Search for the cell housing the specified text and yield its (X, Y) center coordinate. 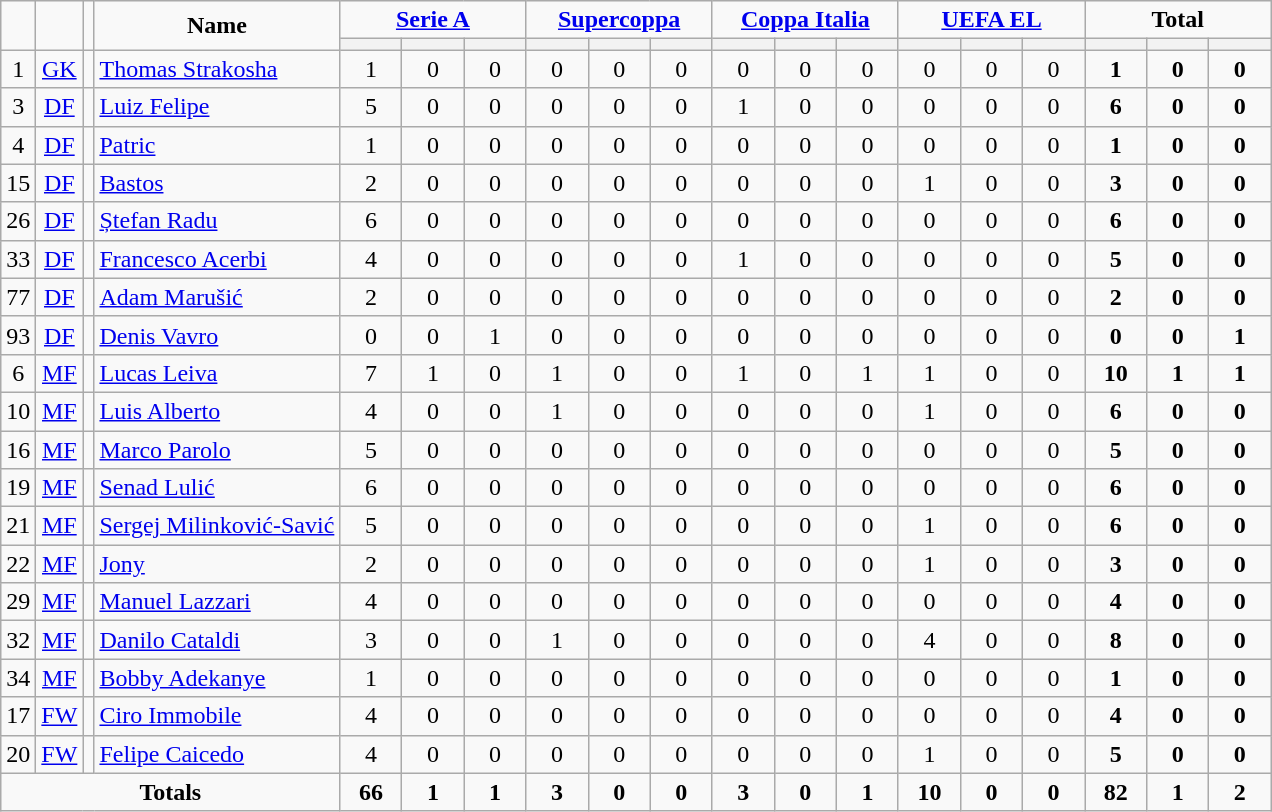
Luis Alberto (217, 411)
29 (18, 602)
GK (60, 69)
Bastos (217, 183)
Supercoppa (619, 20)
Manuel Lazzari (217, 602)
Denis Vavro (217, 335)
21 (18, 526)
Marco Parolo (217, 449)
Ciro Immobile (217, 716)
Lucas Leiva (217, 373)
8 (1116, 640)
Luiz Felipe (217, 107)
15 (18, 183)
32 (18, 640)
34 (18, 678)
93 (18, 335)
Ștefan Radu (217, 221)
77 (18, 297)
Total (1178, 20)
Thomas Strakosha (217, 69)
22 (18, 564)
Adam Marušić (217, 297)
17 (18, 716)
82 (1116, 792)
Jony (217, 564)
26 (18, 221)
Felipe Caicedo (217, 754)
Totals (170, 792)
Serie A (433, 20)
16 (18, 449)
Patric (217, 145)
Name (217, 26)
33 (18, 259)
Senad Lulić (217, 488)
Francesco Acerbi (217, 259)
Coppa Italia (805, 20)
19 (18, 488)
7 (371, 373)
Sergej Milinković-Savić (217, 526)
Danilo Cataldi (217, 640)
UEFA EL (991, 20)
20 (18, 754)
Bobby Adekanye (217, 678)
66 (371, 792)
